Extract the [X, Y] coordinate from the center of the cell holding the provided text.  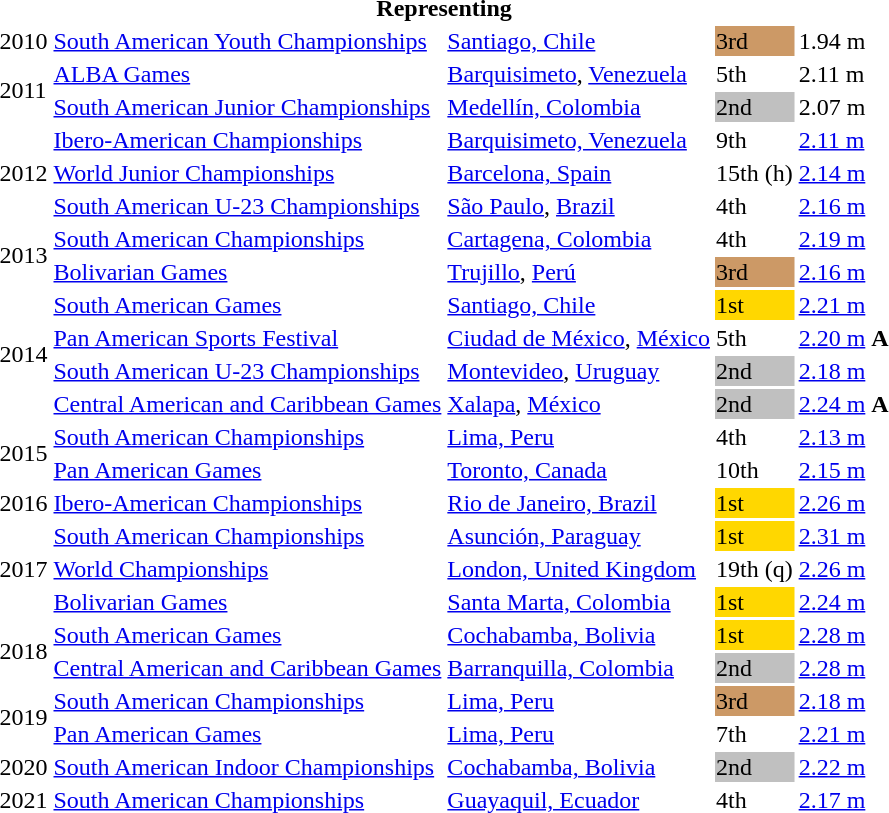
Montevideo, Uruguay [579, 371]
Barcelona, Spain [579, 173]
9th [754, 140]
London, United Kingdom [579, 569]
Cartagena, Colombia [579, 239]
Santa Marta, Colombia [579, 602]
World Championships [248, 569]
São Paulo, Brazil [579, 206]
Medellín, Colombia [579, 107]
Pan American Sports Festival [248, 338]
ALBA Games [248, 74]
Rio de Janeiro, Brazil [579, 503]
Toronto, Canada [579, 470]
Asunción, Paraguay [579, 536]
19th (q) [754, 569]
7th [754, 734]
South American Indoor Championships [248, 767]
South American Youth Championships [248, 41]
10th [754, 470]
Ciudad de México, México [579, 338]
South American Junior Championships [248, 107]
Xalapa, México [579, 404]
Barranquilla, Colombia [579, 668]
15th (h) [754, 173]
Trujillo, Perú [579, 272]
World Junior Championships [248, 173]
